Identify which cell holds the provided text, then report its [X, Y] central coordinate. 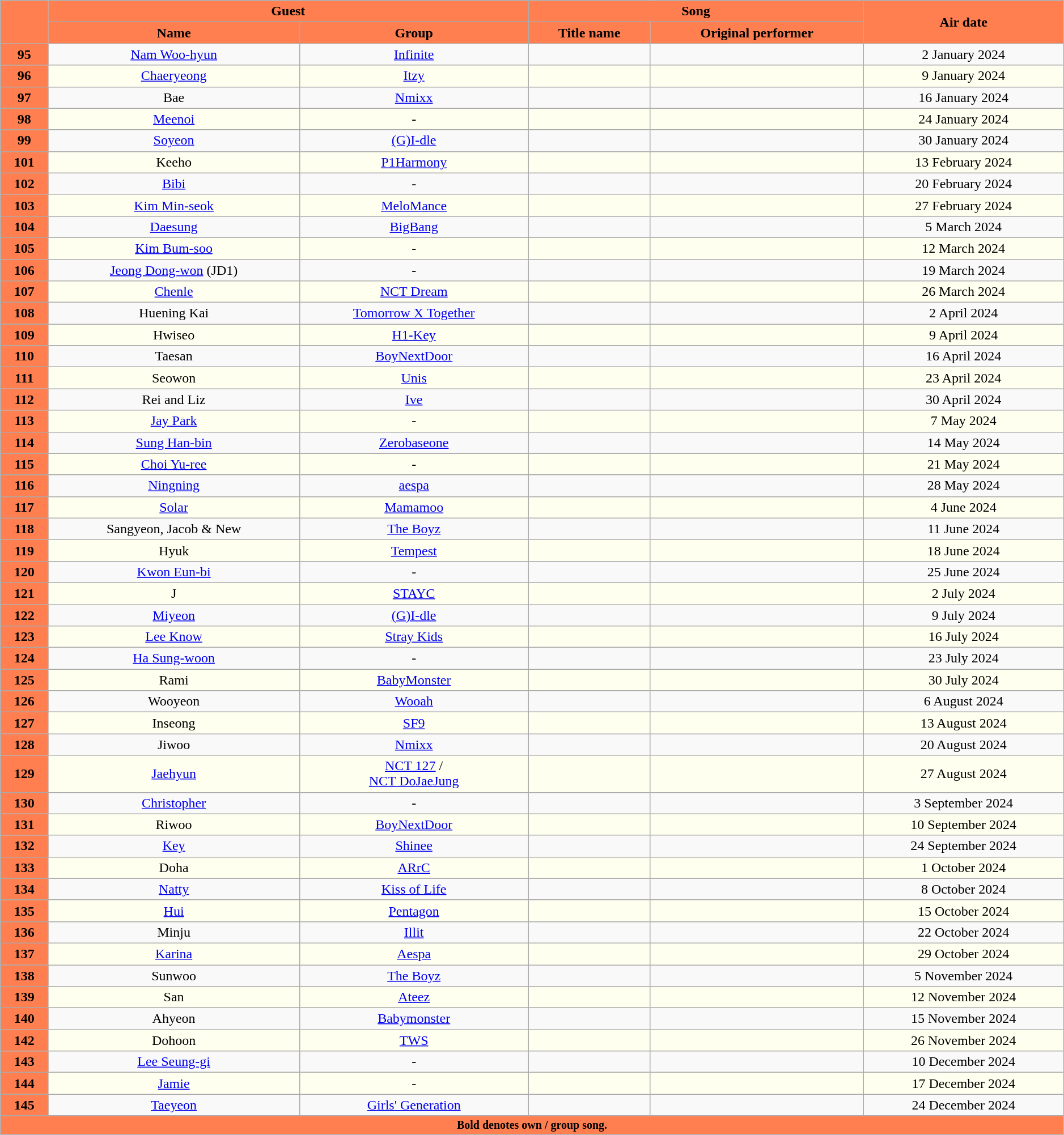
132 [24, 846]
Unis [414, 378]
Hwiseo [174, 335]
24 January 2024 [964, 119]
Karina [174, 954]
12 November 2024 [964, 997]
Girls' Generation [414, 1105]
18 June 2024 [964, 550]
Lee Seung-gi [174, 1062]
Ha Sung-woon [174, 658]
Wooyeon [174, 702]
Air date [964, 22]
16 April 2024 [964, 356]
3 September 2024 [964, 803]
9 April 2024 [964, 335]
138 [24, 975]
Illit [414, 932]
Inseong [174, 723]
Wooah [414, 702]
95 [24, 54]
Pentagon [414, 911]
Rami [174, 680]
Taesan [174, 356]
Bold denotes own / group song. [532, 1125]
26 March 2024 [964, 292]
22 October 2024 [964, 932]
NCT 127 /NCT DoJaeJung [414, 774]
11 June 2024 [964, 529]
Hyuk [174, 550]
Sangyeon, Jacob & New [174, 529]
Rei and Liz [174, 399]
29 October 2024 [964, 954]
Guest [288, 11]
Key [174, 846]
16 July 2024 [964, 637]
117 [24, 507]
Tempest [414, 550]
13 February 2024 [964, 162]
17 December 2024 [964, 1083]
10 September 2024 [964, 824]
108 [24, 313]
Bae [174, 97]
6 August 2024 [964, 702]
112 [24, 399]
5 March 2024 [964, 227]
104 [24, 227]
Kim Min-seok [174, 205]
110 [24, 356]
NCT Dream [414, 292]
Choi Yu-ree [174, 464]
Jaehyun [174, 774]
Itzy [414, 76]
12 March 2024 [964, 248]
Tomorrow X Together [414, 313]
BabyMonster [414, 680]
Jay Park [174, 421]
109 [24, 335]
125 [24, 680]
139 [24, 997]
133 [24, 868]
Chenle [174, 292]
Title name [590, 33]
145 [24, 1105]
Taeyeon [174, 1105]
Jamie [174, 1083]
123 [24, 637]
Aespa [414, 954]
140 [24, 1019]
8 October 2024 [964, 889]
23 July 2024 [964, 658]
Sunwoo [174, 975]
Miyeon [174, 615]
SF9 [414, 723]
Ningning [174, 486]
Kwon Eun-bi [174, 572]
Stray Kids [414, 637]
Bibi [174, 184]
115 [24, 464]
97 [24, 97]
128 [24, 745]
107 [24, 292]
101 [24, 162]
Natty [174, 889]
129 [24, 774]
14 May 2024 [964, 443]
20 February 2024 [964, 184]
23 April 2024 [964, 378]
Ive [414, 399]
13 August 2024 [964, 723]
103 [24, 205]
134 [24, 889]
Soyeon [174, 141]
STAYC [414, 593]
16 January 2024 [964, 97]
118 [24, 529]
99 [24, 141]
106 [24, 270]
135 [24, 911]
25 June 2024 [964, 572]
Solar [174, 507]
Nam Woo-hyun [174, 54]
116 [24, 486]
Original performer [757, 33]
124 [24, 658]
113 [24, 421]
119 [24, 550]
27 February 2024 [964, 205]
Minju [174, 932]
26 November 2024 [964, 1040]
Dohoon [174, 1040]
114 [24, 443]
aespa [414, 486]
Christopher [174, 803]
Zerobaseone [414, 443]
9 July 2024 [964, 615]
105 [24, 248]
4 June 2024 [964, 507]
Kim Bum-soo [174, 248]
143 [24, 1062]
121 [24, 593]
TWS [414, 1040]
Seowon [174, 378]
ARrC [414, 868]
9 January 2024 [964, 76]
24 September 2024 [964, 846]
J [174, 593]
Ateez [414, 997]
Lee Know [174, 637]
Shinee [414, 846]
30 July 2024 [964, 680]
Daesung [174, 227]
Name [174, 33]
Sung Han-bin [174, 443]
27 August 2024 [964, 774]
2 April 2024 [964, 313]
20 August 2024 [964, 745]
Jiwoo [174, 745]
30 January 2024 [964, 141]
15 October 2024 [964, 911]
Hui [174, 911]
Babymonster [414, 1019]
Meenoi [174, 119]
Jeong Dong-won (JD1) [174, 270]
Riwoo [174, 824]
Group [414, 33]
96 [24, 76]
2 January 2024 [964, 54]
142 [24, 1040]
131 [24, 824]
130 [24, 803]
102 [24, 184]
1 October 2024 [964, 868]
Huening Kai [174, 313]
7 May 2024 [964, 421]
BigBang [414, 227]
H1-Key [414, 335]
28 May 2024 [964, 486]
30 April 2024 [964, 399]
120 [24, 572]
98 [24, 119]
Doha [174, 868]
19 March 2024 [964, 270]
122 [24, 615]
126 [24, 702]
136 [24, 932]
144 [24, 1083]
Song [696, 11]
Kiss of Life [414, 889]
MeloMance [414, 205]
10 December 2024 [964, 1062]
Ahyeon [174, 1019]
15 November 2024 [964, 1019]
Chaeryeong [174, 76]
24 December 2024 [964, 1105]
111 [24, 378]
P1Harmony [414, 162]
127 [24, 723]
137 [24, 954]
Keeho [174, 162]
Mamamoo [414, 507]
Infinite [414, 54]
21 May 2024 [964, 464]
5 November 2024 [964, 975]
2 July 2024 [964, 593]
San [174, 997]
